From the cell containing the given text, extract its center point as (x, y) coordinate. 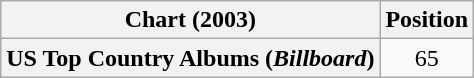
65 (427, 58)
Chart (2003) (190, 20)
Position (427, 20)
US Top Country Albums (Billboard) (190, 58)
